Extract the [x, y] coordinate from the center of the cell holding the provided text.  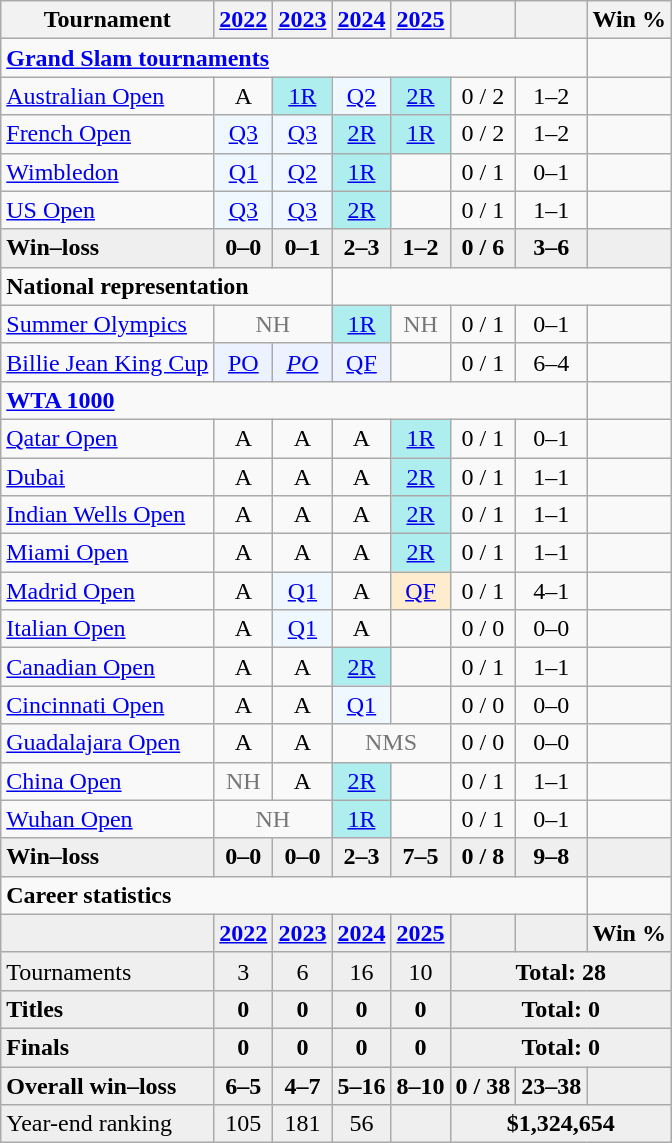
Billie Jean King Cup [108, 362]
Wuhan Open [108, 819]
6 [302, 971]
NMS [391, 743]
Tournament [108, 20]
181 [302, 1124]
6–4 [552, 362]
3–6 [552, 248]
7–5 [420, 857]
Year-end ranking [108, 1124]
Titles [108, 1009]
16 [362, 971]
Tournaments [108, 971]
5–16 [362, 1085]
Overall win–loss [108, 1085]
Wimbledon [108, 172]
0 / 38 [483, 1085]
105 [244, 1124]
Madrid Open [108, 591]
$1,324,654 [560, 1124]
0 / 6 [483, 248]
National representation [166, 286]
Australian Open [108, 96]
9–8 [552, 857]
Qatar Open [108, 438]
23–38 [552, 1085]
Grand Slam tournaments [294, 58]
3 [244, 971]
Career statistics [294, 895]
China Open [108, 781]
Summer Olympics [108, 324]
Dubai [108, 477]
Canadian Open [108, 667]
Indian Wells Open [108, 515]
US Open [108, 210]
Total: 28 [560, 971]
Guadalajara Open [108, 743]
Miami Open [108, 553]
0 / 8 [483, 857]
Cincinnati Open [108, 705]
4–1 [552, 591]
Finals [108, 1047]
4–7 [302, 1085]
Italian Open [108, 629]
10 [420, 971]
French Open [108, 134]
6–5 [244, 1085]
8–10 [420, 1085]
WTA 1000 [294, 400]
56 [362, 1124]
